Scan for the cell matching the given text and deliver its [x, y] coordinate at center. 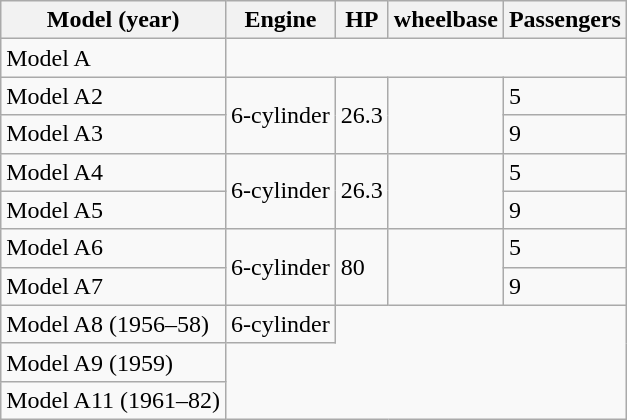
Model A4 [114, 172]
Engine [281, 20]
Model A [114, 58]
Model A11 (1961–82) [114, 400]
Model A5 [114, 210]
Model A7 [114, 286]
Model A6 [114, 248]
wheelbase [446, 20]
Passengers [564, 20]
Model A9 (1959) [114, 362]
Model A3 [114, 134]
Model (year) [114, 20]
80 [362, 267]
Model A2 [114, 96]
Model A8 (1956–58) [114, 324]
HP [362, 20]
